Provide the (x, y) coordinate of the cell's center where the given text is located.  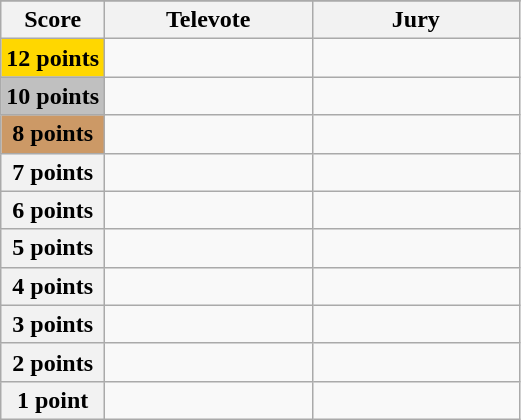
12 points (53, 58)
5 points (53, 248)
8 points (53, 134)
7 points (53, 172)
3 points (53, 324)
10 points (53, 96)
Jury (416, 20)
1 point (53, 400)
Televote (209, 20)
6 points (53, 210)
2 points (53, 362)
4 points (53, 286)
Score (53, 20)
